Determine the (X, Y) coordinate at the center of the cell enclosing the given text.  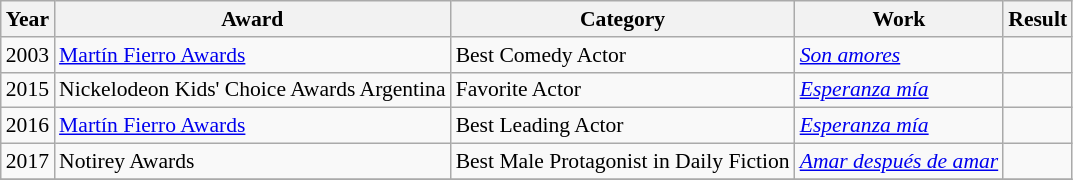
Notirey Awards (252, 162)
2015 (28, 90)
Award (252, 19)
Category (623, 19)
Best Male Protagonist in Daily Fiction (623, 162)
Best Leading Actor (623, 126)
Result (1038, 19)
Son amores (900, 55)
Favorite Actor (623, 90)
Amar después de amar (900, 162)
Best Comedy Actor (623, 55)
2017 (28, 162)
Year (28, 19)
2003 (28, 55)
Work (900, 19)
Nickelodeon Kids' Choice Awards Argentina (252, 90)
2016 (28, 126)
